Identify which cell holds the provided text, then report its (X, Y) central coordinate. 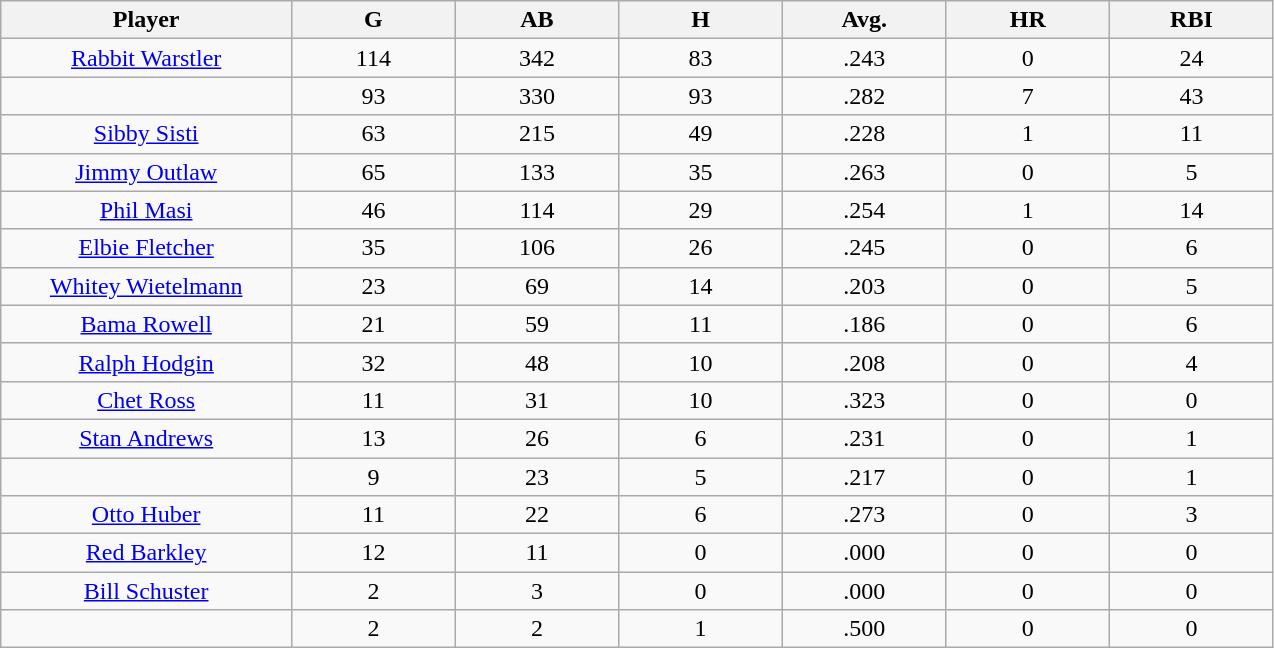
Phil Masi (146, 210)
Otto Huber (146, 515)
Elbie Fletcher (146, 248)
.208 (864, 362)
9 (374, 477)
.282 (864, 96)
32 (374, 362)
24 (1192, 58)
Red Barkley (146, 553)
7 (1028, 96)
Sibby Sisti (146, 134)
342 (537, 58)
330 (537, 96)
63 (374, 134)
Bill Schuster (146, 591)
.263 (864, 172)
.245 (864, 248)
215 (537, 134)
133 (537, 172)
Whitey Wietelmann (146, 286)
Stan Andrews (146, 438)
Avg. (864, 20)
Chet Ross (146, 400)
Player (146, 20)
65 (374, 172)
AB (537, 20)
49 (701, 134)
HR (1028, 20)
48 (537, 362)
43 (1192, 96)
.254 (864, 210)
69 (537, 286)
Bama Rowell (146, 324)
.323 (864, 400)
59 (537, 324)
29 (701, 210)
.228 (864, 134)
22 (537, 515)
.186 (864, 324)
Rabbit Warstler (146, 58)
.273 (864, 515)
.500 (864, 629)
Jimmy Outlaw (146, 172)
12 (374, 553)
Ralph Hodgin (146, 362)
31 (537, 400)
21 (374, 324)
H (701, 20)
.243 (864, 58)
13 (374, 438)
46 (374, 210)
83 (701, 58)
106 (537, 248)
.231 (864, 438)
4 (1192, 362)
.217 (864, 477)
RBI (1192, 20)
.203 (864, 286)
G (374, 20)
